Return [x, y] of the center of cell containing provided text 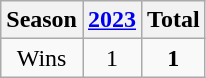
Season [42, 20]
Wins [42, 58]
2023 [112, 20]
Total [174, 20]
